Scan for the cell matching the given text and deliver its [x, y] coordinate at center. 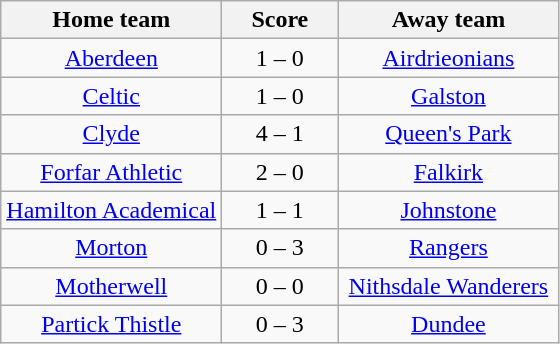
Hamilton Academical [112, 210]
Home team [112, 20]
2 – 0 [280, 172]
Morton [112, 248]
Forfar Athletic [112, 172]
Partick Thistle [112, 324]
Motherwell [112, 286]
Aberdeen [112, 58]
Falkirk [448, 172]
Celtic [112, 96]
Score [280, 20]
Away team [448, 20]
Johnstone [448, 210]
Galston [448, 96]
4 – 1 [280, 134]
Airdrieonians [448, 58]
Queen's Park [448, 134]
Dundee [448, 324]
Nithsdale Wanderers [448, 286]
Rangers [448, 248]
0 – 0 [280, 286]
1 – 1 [280, 210]
Clyde [112, 134]
